Identify which cell holds the provided text, then report its (x, y) central coordinate. 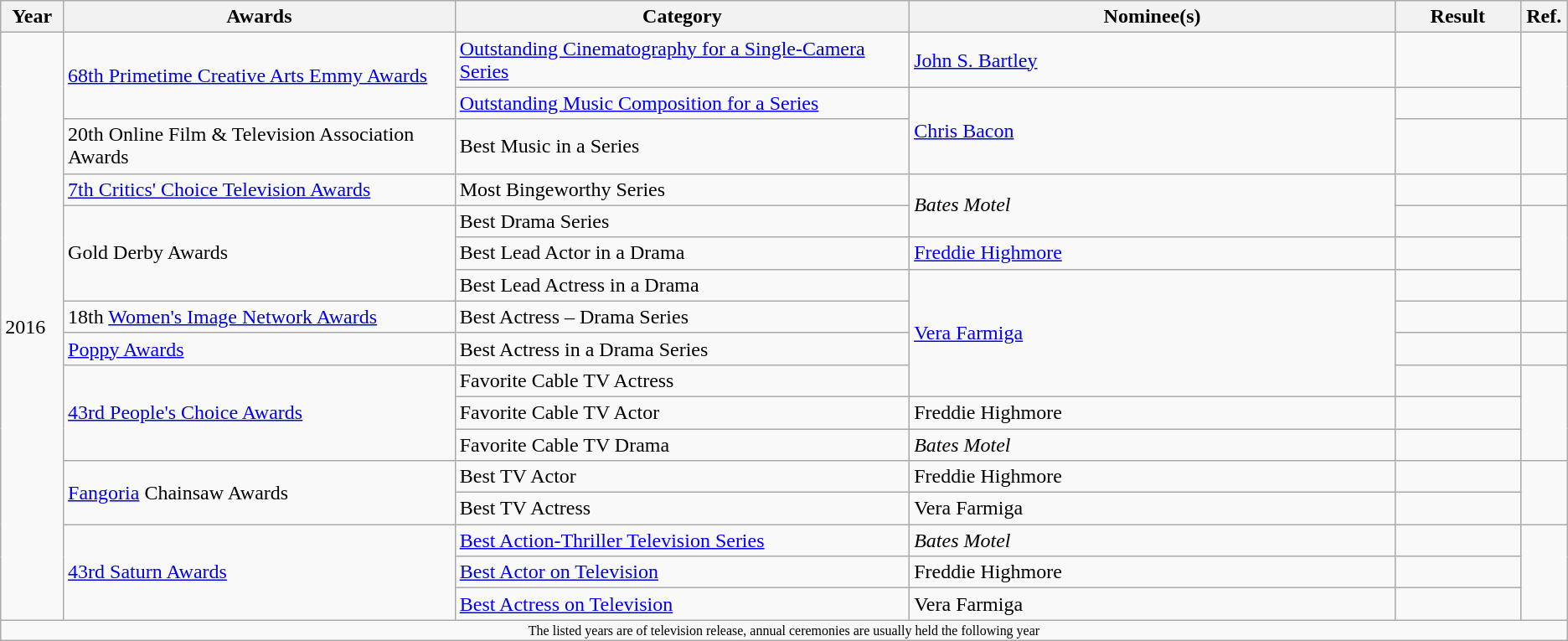
Chris Bacon (1153, 131)
Best TV Actress (682, 509)
20th Online Film & Television Association Awards (260, 146)
Fangoria Chainsaw Awards (260, 493)
7th Critics' Choice Television Awards (260, 189)
Year (32, 17)
18th Women's Image Network Awards (260, 317)
Result (1457, 17)
Best Drama Series (682, 221)
2016 (32, 327)
John S. Bartley (1153, 60)
Favorite Cable TV Actor (682, 412)
Awards (260, 17)
Poppy Awards (260, 349)
Nominee(s) (1153, 17)
Outstanding Music Composition for a Series (682, 103)
Best Actress – Drama Series (682, 317)
43rd People's Choice Awards (260, 412)
Outstanding Cinematography for a Single-Camera Series (682, 60)
Gold Derby Awards (260, 253)
Best TV Actor (682, 477)
Best Actor on Television (682, 572)
Most Bingeworthy Series (682, 189)
Best Actress in a Drama Series (682, 349)
Category (682, 17)
Favorite Cable TV Actress (682, 380)
Best Lead Actor in a Drama (682, 253)
Best Actress on Television (682, 604)
Best Action-Thriller Television Series (682, 540)
43rd Saturn Awards (260, 572)
Ref. (1544, 17)
Favorite Cable TV Drama (682, 445)
68th Primetime Creative Arts Emmy Awards (260, 75)
Best Music in a Series (682, 146)
Best Lead Actress in a Drama (682, 285)
The listed years are of television release, annual ceremonies are usually held the following year (784, 630)
